Return the (x, y) coordinate for the center point of the cell that contains the specified text.  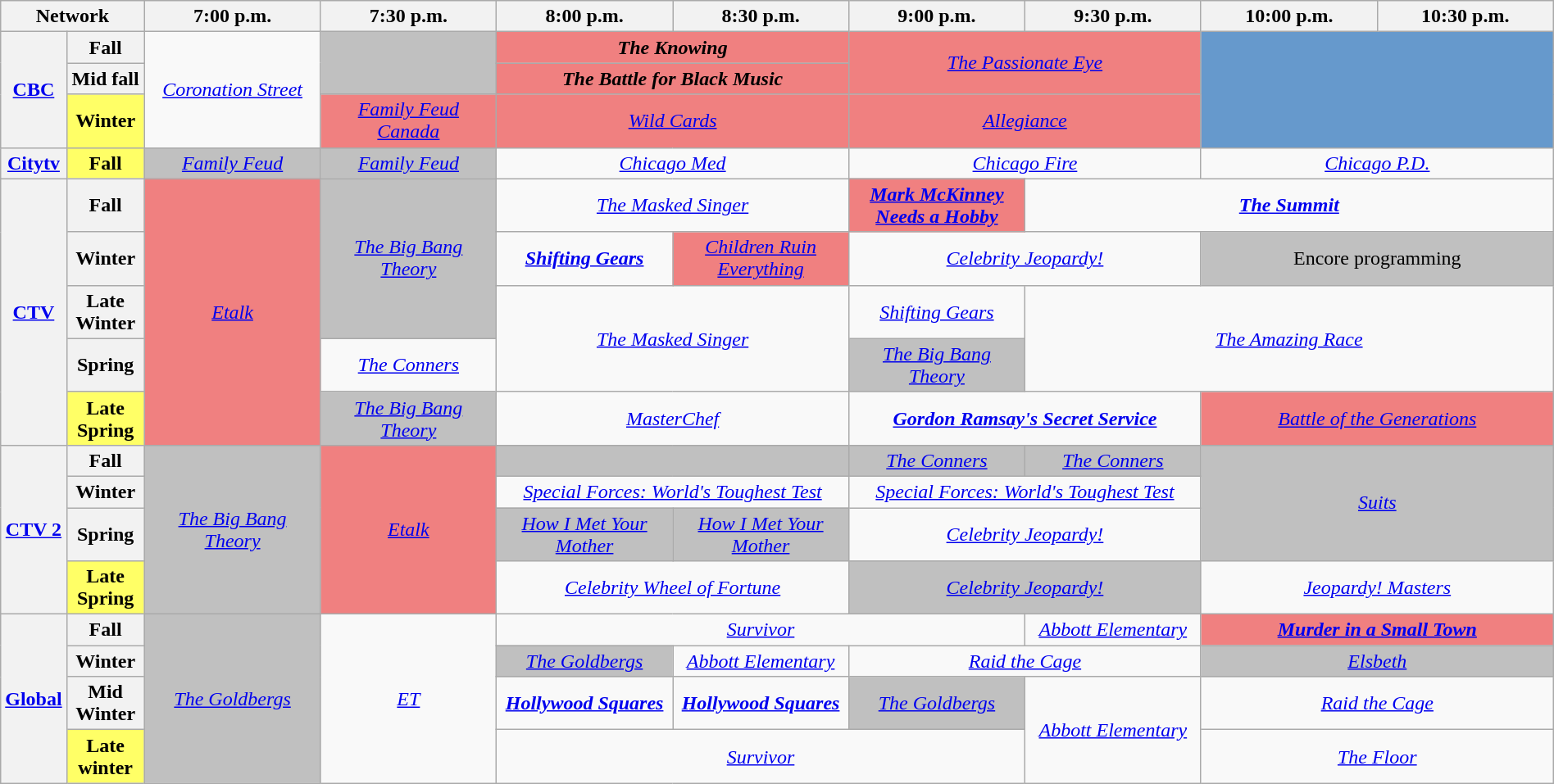
CBC (34, 90)
The Amazing Race (1288, 338)
Allegiance (1025, 121)
The Passionate Eye (1025, 63)
9:30 p.m. (1113, 16)
Battle of the Generations (1377, 418)
Family Feud Canada (408, 121)
Wild Cards (673, 121)
Coronation Street (233, 90)
Network (72, 16)
Chicago Fire (1025, 163)
ET (408, 699)
Encore programming (1377, 259)
8:00 p.m. (585, 16)
Murder in a Small Town (1377, 630)
Mid Winter (105, 703)
The Floor (1377, 757)
Children Ruin Everything (761, 259)
MasterChef (673, 418)
Chicago Med (673, 163)
10:00 p.m. (1288, 16)
CTV 2 (34, 529)
Mid fall (105, 79)
Suits (1377, 503)
7:30 p.m. (408, 16)
Gordon Ramsay's Secret Service (1025, 418)
10:30 p.m. (1465, 16)
Jeopardy! Masters (1377, 588)
The Battle for Black Music (673, 79)
Citytv (34, 163)
Chicago P.D. (1377, 163)
CTV (34, 311)
The Knowing (673, 48)
9:00 p.m. (938, 16)
Celebrity Wheel of Fortune (673, 588)
The Summit (1288, 205)
7:00 p.m. (233, 16)
Late Winter (105, 311)
Mark McKinney Needs a Hobby (938, 205)
8:30 p.m. (761, 16)
Global (34, 699)
Late winter (105, 757)
Elsbeth (1377, 661)
